Detect which cell encompasses the target text, then output its (X, Y) center coordinate. 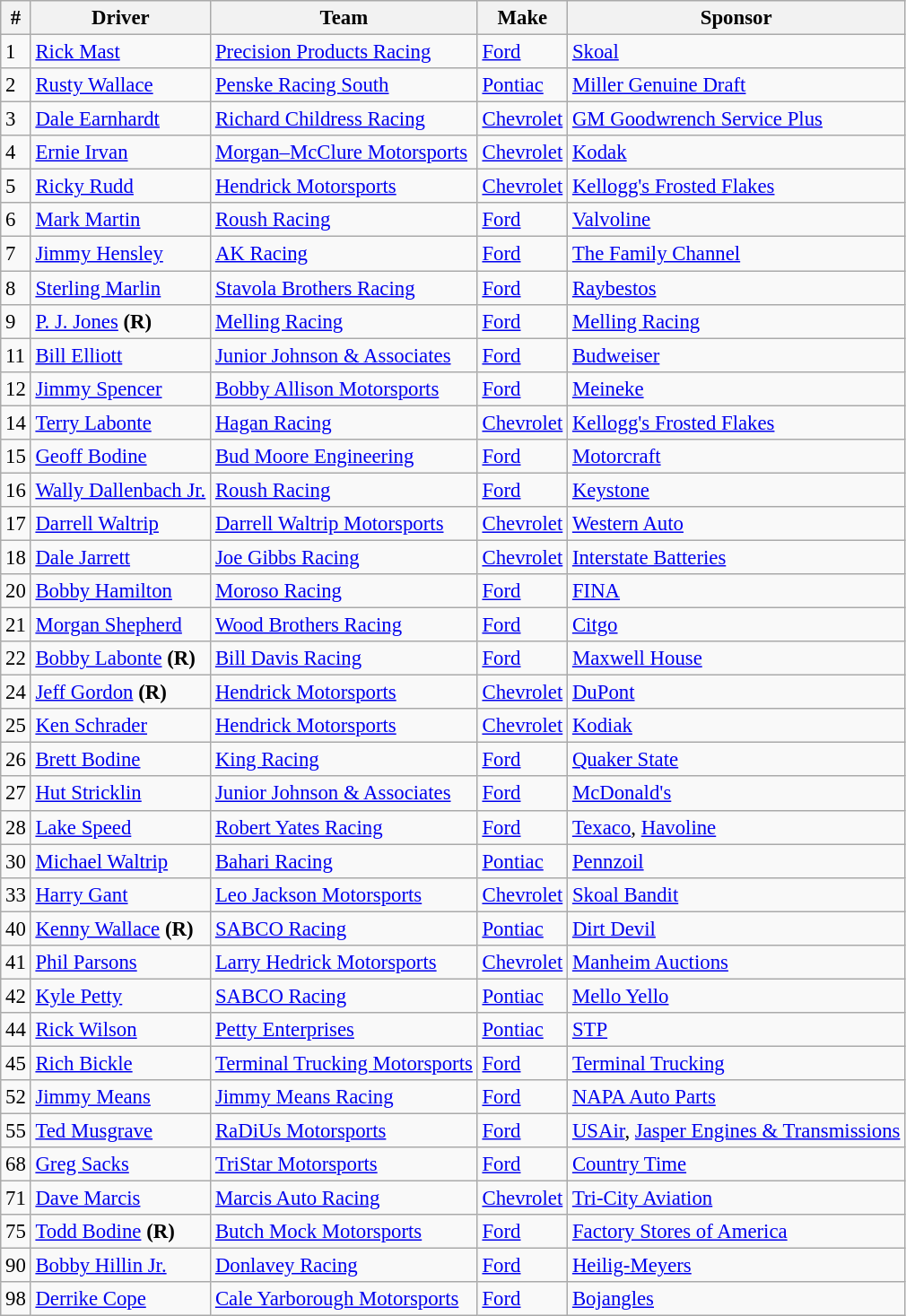
DuPont (736, 693)
Hagan Racing (344, 423)
Bobby Labonte (R) (120, 658)
17 (16, 524)
Jimmy Means Racing (344, 1097)
Manheim Auctions (736, 963)
Kodiak (736, 726)
TriStar Motorsports (344, 1164)
AK Racing (344, 254)
Make (522, 18)
15 (16, 457)
12 (16, 388)
Bobby Allison Motorsports (344, 388)
NAPA Auto Parts (736, 1097)
Darrell Waltrip (120, 524)
Heilig-Meyers (736, 1266)
Keystone (736, 490)
Wally Dallenbach Jr. (120, 490)
9 (16, 321)
P. J. Jones (R) (120, 321)
Sponsor (736, 18)
Citgo (736, 625)
Rusty Wallace (120, 85)
Todd Bodine (R) (120, 1232)
Budweiser (736, 355)
27 (16, 794)
Ernie Irvan (120, 153)
Mark Martin (120, 220)
Factory Stores of America (736, 1232)
Miller Genuine Draft (736, 85)
2 (16, 85)
Team (344, 18)
52 (16, 1097)
Precision Products Racing (344, 52)
Jimmy Means (120, 1097)
Interstate Batteries (736, 557)
# (16, 18)
Texaco, Havoline (736, 827)
Ted Musgrave (120, 1131)
Bobby Hamilton (120, 591)
Morgan Shepherd (120, 625)
Petty Enterprises (344, 1030)
Jimmy Hensley (120, 254)
75 (16, 1232)
Bobby Hillin Jr. (120, 1266)
1 (16, 52)
Pennzoil (736, 861)
45 (16, 1063)
Phil Parsons (120, 963)
Dale Jarrett (120, 557)
Joe Gibbs Racing (344, 557)
55 (16, 1131)
18 (16, 557)
Michael Waltrip (120, 861)
Country Time (736, 1164)
USAir, Jasper Engines & Transmissions (736, 1131)
Jimmy Spencer (120, 388)
Maxwell House (736, 658)
Terry Labonte (120, 423)
McDonald's (736, 794)
Larry Hedrick Motorsports (344, 963)
25 (16, 726)
4 (16, 153)
Terminal Trucking Motorsports (344, 1063)
42 (16, 996)
Rich Bickle (120, 1063)
Ricky Rudd (120, 187)
Richard Childress Racing (344, 119)
90 (16, 1266)
Rick Mast (120, 52)
14 (16, 423)
Dave Marcis (120, 1198)
RaDiUs Motorsports (344, 1131)
Kyle Petty (120, 996)
28 (16, 827)
Geoff Bodine (120, 457)
3 (16, 119)
41 (16, 963)
Darrell Waltrip Motorsports (344, 524)
Ken Schrader (120, 726)
11 (16, 355)
Marcis Auto Racing (344, 1198)
Wood Brothers Racing (344, 625)
22 (16, 658)
20 (16, 591)
16 (16, 490)
7 (16, 254)
Bud Moore Engineering (344, 457)
24 (16, 693)
Mello Yello (736, 996)
Dale Earnhardt (120, 119)
Morgan–McClure Motorsports (344, 153)
Lake Speed (120, 827)
Terminal Trucking (736, 1063)
Valvoline (736, 220)
Jeff Gordon (R) (120, 693)
Greg Sacks (120, 1164)
Moroso Racing (344, 591)
Kenny Wallace (R) (120, 928)
Bill Elliott (120, 355)
The Family Channel (736, 254)
Meineke (736, 388)
King Racing (344, 760)
44 (16, 1030)
Butch Mock Motorsports (344, 1232)
FINA (736, 591)
Quaker State (736, 760)
Bahari Racing (344, 861)
Hut Stricklin (120, 794)
68 (16, 1164)
Bill Davis Racing (344, 658)
Leo Jackson Motorsports (344, 894)
STP (736, 1030)
71 (16, 1198)
33 (16, 894)
21 (16, 625)
Western Auto (736, 524)
Donlavey Racing (344, 1266)
Dirt Devil (736, 928)
Kodak (736, 153)
8 (16, 288)
Harry Gant (120, 894)
40 (16, 928)
Motorcraft (736, 457)
5 (16, 187)
26 (16, 760)
Skoal (736, 52)
6 (16, 220)
Robert Yates Racing (344, 827)
30 (16, 861)
Driver (120, 18)
Tri-City Aviation (736, 1198)
Stavola Brothers Racing (344, 288)
Rick Wilson (120, 1030)
Brett Bodine (120, 760)
Raybestos (736, 288)
Sterling Marlin (120, 288)
Skoal Bandit (736, 894)
Penske Racing South (344, 85)
GM Goodwrench Service Plus (736, 119)
